Find where the given text appears and provide that cell's center as [x, y] coordinate. 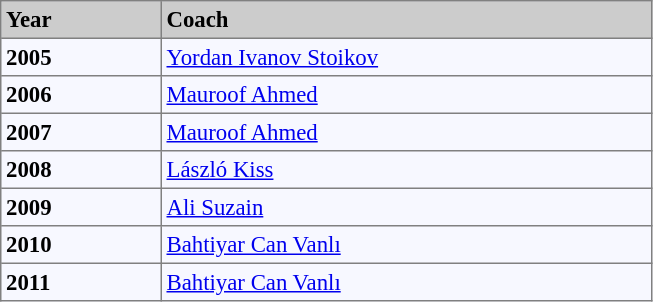
2009 [81, 207]
Year [81, 20]
2011 [81, 282]
Ali Suzain [406, 207]
2005 [81, 57]
László Kiss [406, 170]
2008 [81, 170]
2010 [81, 245]
Coach [406, 20]
2006 [81, 95]
2007 [81, 132]
Yordan Ivanov Stoikov [406, 57]
